Output the (x, y) coordinate of the center of the cell containing the given text.  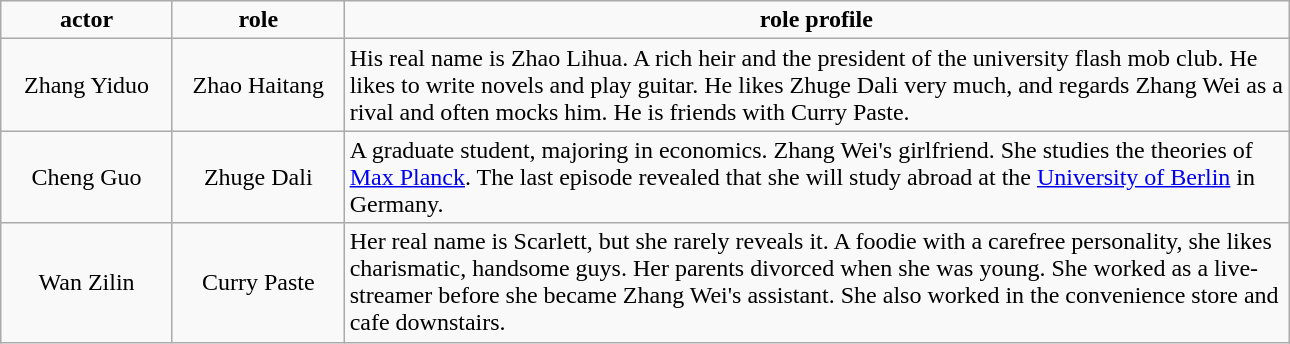
Wan Zilin (87, 282)
role profile (816, 20)
Zhuge Dali (258, 177)
actor (87, 20)
Cheng Guo (87, 177)
Zhang Yiduo (87, 85)
Curry Paste (258, 282)
Zhao Haitang (258, 85)
role (258, 20)
